Find where the given text appears and provide that cell's center as [X, Y] coordinate. 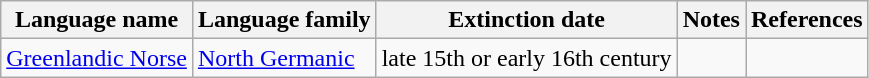
Language family [284, 20]
Greenlandic Norse [97, 58]
Notes [711, 20]
late 15th or early 16th century [526, 58]
Extinction date [526, 20]
Language name [97, 20]
North Germanic [284, 58]
References [808, 20]
